Detect which cell encompasses the target text, then output its (x, y) center coordinate. 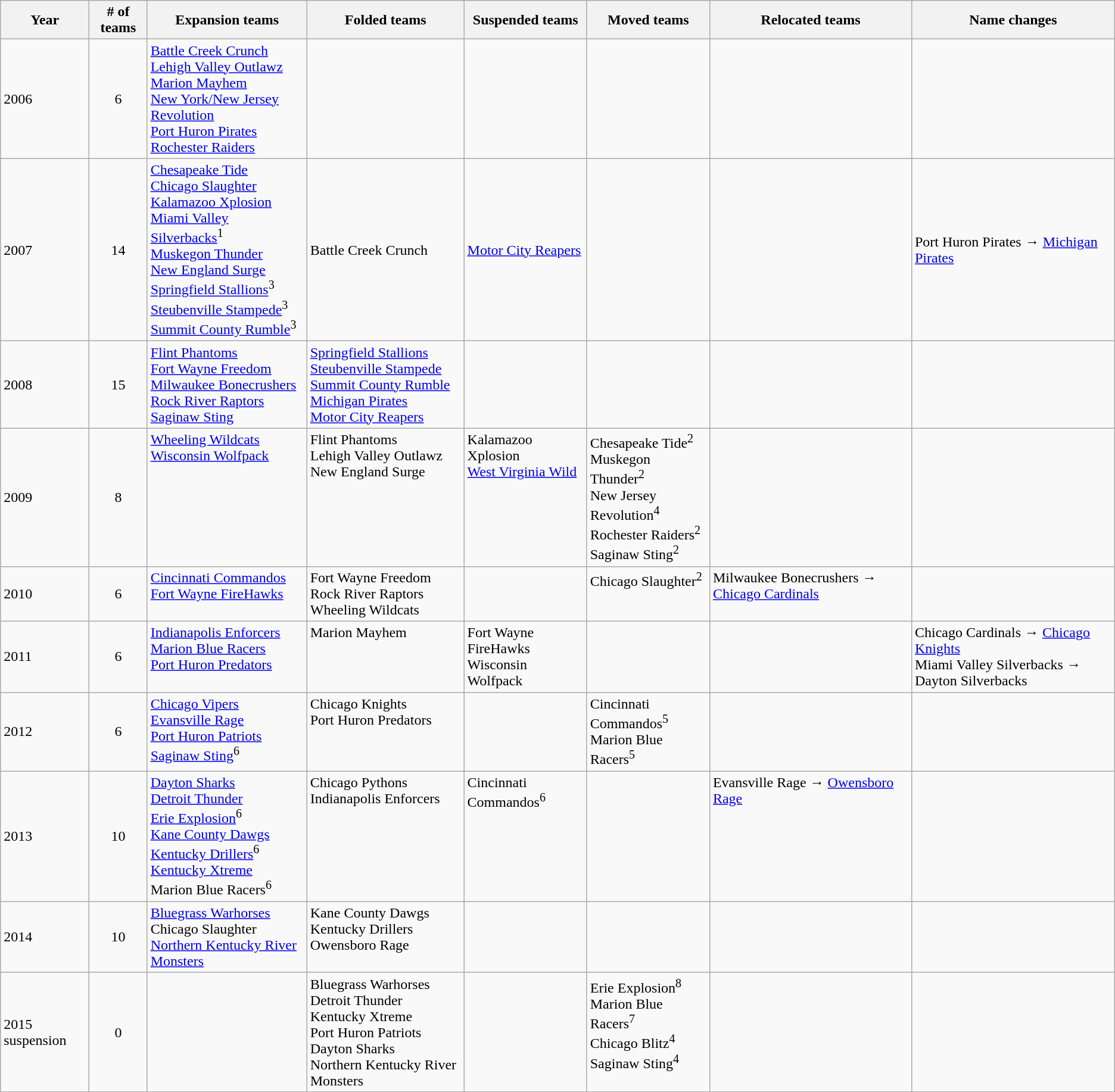
2007 (45, 250)
14 (119, 250)
2008 (45, 385)
2014 (45, 937)
Chesapeake Tide2Muskegon Thunder2New Jersey Revolution4Rochester Raiders2Saginaw Sting2 (648, 498)
0 (119, 1032)
Kane County DawgsKentucky DrillersOwensboro Rage (385, 937)
2013 (45, 837)
Cincinnati Commandos5 Marion Blue Racers5 (648, 732)
Springfield StallionsSteubenville StampedeSummit County RumbleMichigan PiratesMotor City Reapers (385, 385)
Marion Mayhem (385, 657)
Fort Wayne FireHawksWisconsin Wolfpack (525, 657)
Motor City Reapers (525, 250)
Cincinnati CommandosFort Wayne FireHawks (227, 594)
Battle Creek Crunch (385, 250)
Chicago Cardinals → Chicago KnightsMiami Valley Silverbacks → Dayton Silverbacks (1013, 657)
Indianapolis EnforcersMarion Blue RacersPort Huron Predators (227, 657)
2006 (45, 99)
2009 (45, 498)
Port Huron Pirates → Michigan Pirates (1013, 250)
Flint PhantomsFort Wayne FreedomMilwaukee BonecrushersRock River RaptorsSaginaw Sting (227, 385)
Chicago Slaughter2 (648, 594)
Year (45, 20)
Folded teams (385, 20)
2010 (45, 594)
Name changes (1013, 20)
Moved teams (648, 20)
Erie Explosion8Marion Blue Racers7Chicago Blitz4Saginaw Sting4 (648, 1032)
# of teams (119, 20)
Wheeling WildcatsWisconsin Wolfpack (227, 498)
Relocated teams (810, 20)
Bluegrass WarhorsesChicago SlaughterNorthern Kentucky River Monsters (227, 937)
2011 (45, 657)
Suspended teams (525, 20)
Chicago KnightsPort Huron Predators (385, 732)
Battle Creek CrunchLehigh Valley OutlawzMarion MayhemNew York/New Jersey RevolutionPort Huron PiratesRochester Raiders (227, 99)
Kalamazoo XplosionWest Virginia Wild (525, 498)
Chicago PythonsIndianapolis Enforcers (385, 837)
Cincinnati Commandos6 (525, 837)
Evansville Rage → Owensboro Rage (810, 837)
Milwaukee Bonecrushers → Chicago Cardinals (810, 594)
Bluegrass WarhorsesDetroit ThunderKentucky XtremePort Huron PatriotsDayton SharksNorthern Kentucky River Monsters (385, 1032)
15 (119, 385)
Dayton SharksDetroit ThunderErie Explosion6Kane County DawgsKentucky Drillers6Kentucky XtremeMarion Blue Racers6 (227, 837)
2015 suspension (45, 1032)
8 (119, 498)
2012 (45, 732)
Chicago VipersEvansville RagePort Huron PatriotsSaginaw Sting6 (227, 732)
Flint PhantomsLehigh Valley OutlawzNew England Surge (385, 498)
Fort Wayne FreedomRock River RaptorsWheeling Wildcats (385, 594)
Expansion teams (227, 20)
